Search for the cell housing the specified text and yield its (X, Y) center coordinate. 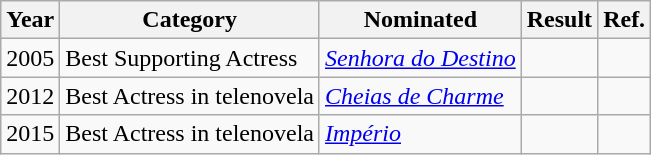
Nominated (420, 20)
Result (559, 20)
Year (30, 20)
2012 (30, 96)
Category (190, 20)
2005 (30, 58)
Ref. (624, 20)
Cheias de Charme (420, 96)
2015 (30, 134)
Best Supporting Actress (190, 58)
Senhora do Destino (420, 58)
Império (420, 134)
